Detect which cell encompasses the target text, then output its [X, Y] center coordinate. 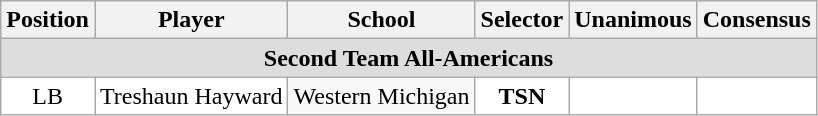
Consensus [756, 20]
Selector [522, 20]
Treshaun Hayward [190, 96]
LB [48, 96]
School [382, 20]
TSN [522, 96]
Player [190, 20]
Unanimous [633, 20]
Western Michigan [382, 96]
Position [48, 20]
Second Team All-Americans [409, 58]
